Determine the (x, y) coordinate at the center of the cell enclosing the given text.  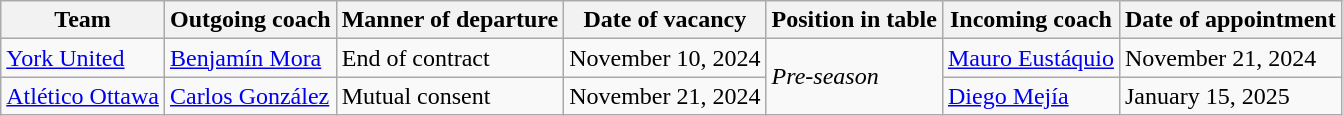
Atlético Ottawa (83, 96)
Diego Mejía (1030, 96)
Benjamín Mora (250, 58)
Date of appointment (1230, 20)
Manner of departure (450, 20)
Carlos González (250, 96)
York United (83, 58)
Position in table (854, 20)
End of contract (450, 58)
Outgoing coach (250, 20)
Team (83, 20)
Date of vacancy (665, 20)
November 10, 2024 (665, 58)
January 15, 2025 (1230, 96)
Mauro Eustáquio (1030, 58)
Pre-season (854, 77)
Incoming coach (1030, 20)
Mutual consent (450, 96)
